Identify which cell holds the provided text, then report its (X, Y) central coordinate. 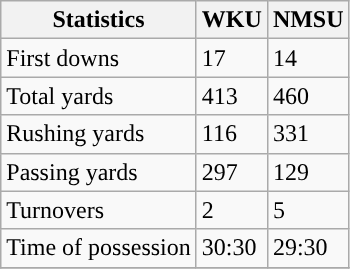
First downs (99, 58)
29:30 (308, 248)
460 (308, 96)
Statistics (99, 20)
14 (308, 58)
Time of possession (99, 248)
129 (308, 172)
17 (232, 58)
5 (308, 210)
Turnovers (99, 210)
30:30 (232, 248)
Rushing yards (99, 134)
Passing yards (99, 172)
NMSU (308, 20)
331 (308, 134)
297 (232, 172)
WKU (232, 20)
413 (232, 96)
116 (232, 134)
2 (232, 210)
Total yards (99, 96)
